Extract the [x, y] coordinate from the center of the cell holding the provided text.  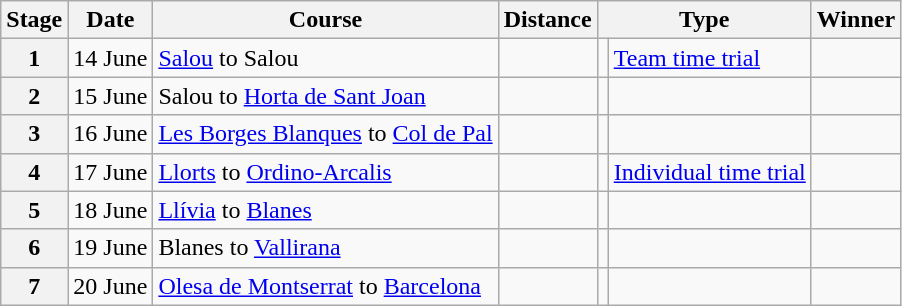
2 [34, 96]
Salou to Salou [326, 58]
16 June [110, 134]
17 June [110, 172]
14 June [110, 58]
Stage [34, 20]
Distance [548, 20]
Llívia to Blanes [326, 210]
18 June [110, 210]
6 [34, 248]
Winner [856, 20]
3 [34, 134]
5 [34, 210]
Les Borges Blanques to Col de Pal [326, 134]
Type [704, 20]
Individual time trial [710, 172]
20 June [110, 286]
15 June [110, 96]
Olesa de Montserrat to Barcelona [326, 286]
Blanes to Vallirana [326, 248]
Team time trial [710, 58]
19 June [110, 248]
Salou to Horta de Sant Joan [326, 96]
Llorts to Ordino-Arcalis [326, 172]
Date [110, 20]
7 [34, 286]
Course [326, 20]
4 [34, 172]
1 [34, 58]
